Return the [X, Y] coordinate for the center point of the cell that contains the specified text.  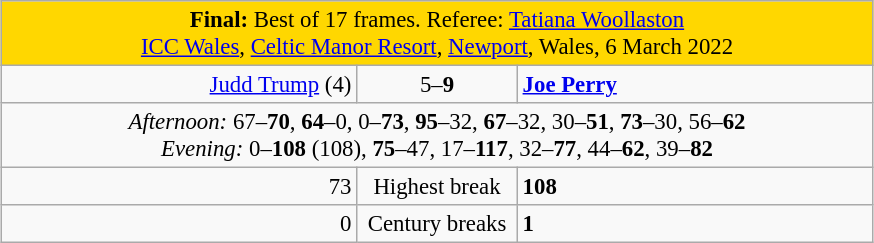
Highest break [438, 187]
Joe Perry [695, 85]
Final: Best of 17 frames. Referee: Tatiana Woollaston ICC Wales, Celtic Manor Resort, Newport, Wales, 6 March 2022 [437, 34]
5–9 [438, 85]
108 [695, 187]
0 [179, 224]
Afternoon: 67–70, 64–0, 0–73, 95–32, 67–32, 30–51, 73–30, 56–62Evening: 0–108 (108), 75–47, 17–117, 32–77, 44–62, 39–82 [437, 136]
Judd Trump (4) [179, 85]
73 [179, 187]
Century breaks [438, 224]
1 [695, 224]
